Scan for the cell matching the given text and deliver its (X, Y) coordinate at center. 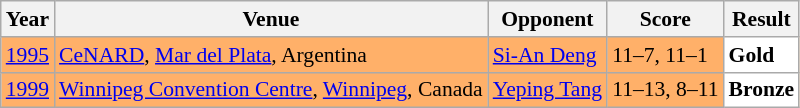
Gold (762, 55)
Score (665, 19)
11–7, 11–1 (665, 55)
Yeping Tang (548, 90)
Bronze (762, 90)
Result (762, 19)
Winnipeg Convention Centre, Winnipeg, Canada (271, 90)
Si-An Deng (548, 55)
1995 (28, 55)
11–13, 8–11 (665, 90)
Venue (271, 19)
Opponent (548, 19)
CeNARD, Mar del Plata, Argentina (271, 55)
1999 (28, 90)
Year (28, 19)
